Capture the cell that displays the provided text and extract its [x, y] central coordinate. 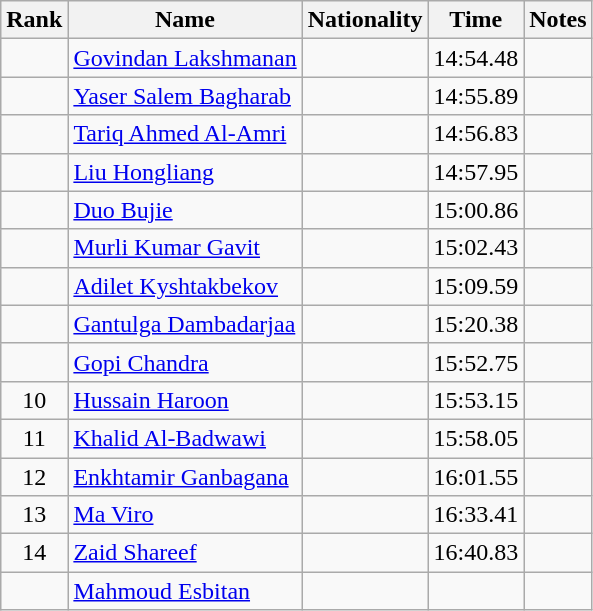
Ma Viro [185, 515]
Yaser Salem Bagharab [185, 96]
14 [34, 553]
Rank [34, 20]
Notes [558, 20]
Mahmoud Esbitan [185, 591]
Enkhtamir Ganbagana [185, 477]
15:52.75 [476, 362]
11 [34, 438]
Gopi Chandra [185, 362]
Murli Kumar Gavit [185, 248]
15:00.86 [476, 210]
16:01.55 [476, 477]
12 [34, 477]
14:54.48 [476, 58]
14:55.89 [476, 96]
13 [34, 515]
Zaid Shareef [185, 553]
Liu Hongliang [185, 172]
Nationality [365, 20]
14:57.95 [476, 172]
15:02.43 [476, 248]
Duo Bujie [185, 210]
14:56.83 [476, 134]
15:09.59 [476, 286]
Name [185, 20]
16:33.41 [476, 515]
15:53.15 [476, 400]
Tariq Ahmed Al-Amri [185, 134]
15:58.05 [476, 438]
Time [476, 20]
Govindan Lakshmanan [185, 58]
10 [34, 400]
15:20.38 [476, 324]
Khalid Al-Badwawi [185, 438]
Hussain Haroon [185, 400]
16:40.83 [476, 553]
Adilet Kyshtakbekov [185, 286]
Gantulga Dambadarjaa [185, 324]
